Capture the cell that displays the provided text and extract its (x, y) central coordinate. 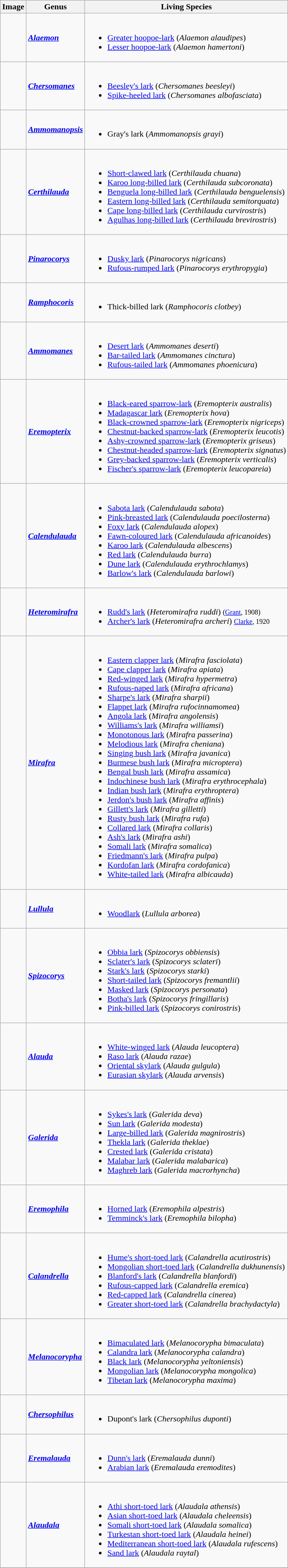
Mirafra (56, 762)
Ammomanopsis (56, 130)
Chersomanes (56, 86)
Alaemon (56, 38)
Image (13, 7)
Woodlark (Lullula arborea) (186, 908)
Calendulauda (56, 536)
Ammomanes (56, 350)
Chersophilus (56, 1415)
Living Species (186, 7)
Eremophila (56, 1209)
Spizocorys (56, 976)
Genus (56, 7)
Dunn's lark (Eremalauda dunni)Arabian lark (Eremalauda eremodites) (186, 1458)
Thick-billed lark (Ramphocoris clotbey) (186, 302)
Lullula (56, 908)
Melanocorypha (56, 1357)
Desert lark (Ammomanes deserti)Bar-tailed lark (Ammomanes cinctura)Rufous-tailed lark (Ammomanes phoenicura) (186, 350)
Heteromirafra (56, 612)
Beesley's lark (Chersomanes beesleyi)Spike-heeled lark (Chersomanes albofasciata) (186, 86)
Calandrella (56, 1276)
Alaudala (56, 1525)
Eremalauda (56, 1458)
Pinarocorys (56, 259)
Galerida (56, 1137)
Rudd's lark (Heteromirafra ruddi) (Grant, 1908)Archer's lark (Heteromirafra archeri) Clarke, 1920 (186, 612)
Horned lark (Eremophila alpestris)Temminck's lark (Eremophila bilopha) (186, 1209)
Alauda (56, 1057)
Certhilauda (56, 192)
Eremopterix (56, 431)
Dupont's lark (Chersophilus duponti) (186, 1415)
Ramphocoris (56, 302)
White-winged lark (Alauda leucoptera)Raso lark (Alauda razae)Oriental skylark (Alauda gulgula)Eurasian skylark (Alauda arvensis) (186, 1057)
Dusky lark (Pinarocorys nigricans)Rufous-rumped lark (Pinarocorys erythropygia) (186, 259)
Greater hoopoe-lark (Alaemon alaudipes)Lesser hoopoe-lark (Alaemon hamertoni) (186, 38)
Gray's lark (Ammomanopsis grayi) (186, 130)
